Search for the cell housing the specified text and yield its [X, Y] center coordinate. 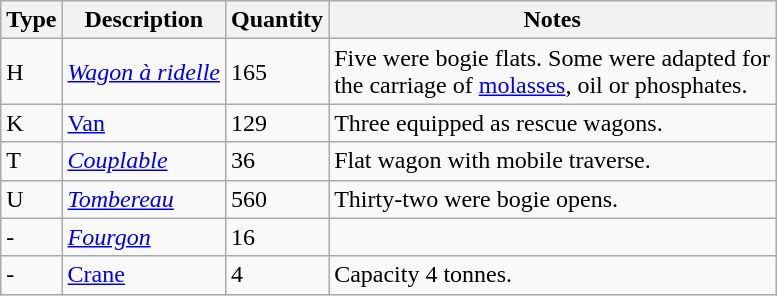
Capacity 4 tonnes. [552, 275]
36 [278, 161]
Van [144, 123]
U [32, 199]
4 [278, 275]
Couplable [144, 161]
129 [278, 123]
Fourgon [144, 237]
Thirty-two were bogie opens. [552, 199]
560 [278, 199]
Flat wagon with mobile traverse. [552, 161]
Type [32, 20]
Quantity [278, 20]
Description [144, 20]
Notes [552, 20]
Three equipped as rescue wagons. [552, 123]
Five were bogie flats. Some were adapted forthe carriage of molasses, oil or phosphates. [552, 72]
16 [278, 237]
H [32, 72]
T [32, 161]
Wagon à ridelle [144, 72]
Crane [144, 275]
Tombereau [144, 199]
K [32, 123]
165 [278, 72]
